Extract the [X, Y] coordinate from the center of the cell holding the provided text.  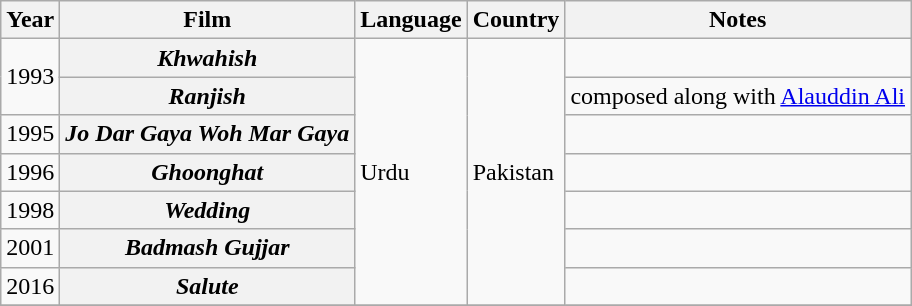
Jo Dar Gaya Woh Mar Gaya [208, 134]
2016 [30, 286]
1998 [30, 210]
2001 [30, 248]
Notes [738, 20]
composed along with Alauddin Ali [738, 96]
Ranjish [208, 96]
Wedding [208, 210]
Ghoonghat [208, 172]
Language [411, 20]
Country [516, 20]
Badmash Gujjar [208, 248]
1995 [30, 134]
Film [208, 20]
Pakistan [516, 172]
Salute [208, 286]
1996 [30, 172]
Urdu [411, 172]
Year [30, 20]
Khwahish [208, 58]
1993 [30, 77]
